From the cell containing the given text, extract its center point as (X, Y) coordinate. 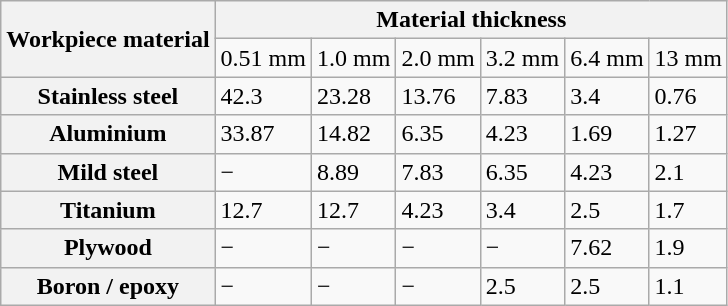
7.62 (607, 248)
1.7 (688, 210)
33.87 (263, 134)
6.4 mm (607, 58)
14.82 (353, 134)
2.0 mm (438, 58)
8.89 (353, 172)
1.9 (688, 248)
Titanium (108, 210)
1.1 (688, 286)
13 mm (688, 58)
13.76 (438, 96)
Aluminium (108, 134)
1.69 (607, 134)
Boron / epoxy (108, 286)
23.28 (353, 96)
1.27 (688, 134)
Material thickness (471, 20)
0.76 (688, 96)
Plywood (108, 248)
Mild steel (108, 172)
1.0 mm (353, 58)
Stainless steel (108, 96)
0.51 mm (263, 58)
42.3 (263, 96)
2.1 (688, 172)
3.2 mm (522, 58)
Workpiece material (108, 39)
